Scan for the cell matching the given text and deliver its (X, Y) coordinate at center. 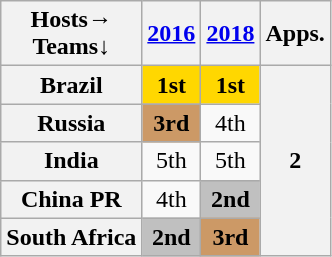
Russia (72, 123)
India (72, 161)
Hosts→Teams↓ (72, 34)
Brazil (72, 85)
2 (295, 161)
2016 (172, 34)
China PR (72, 199)
2018 (230, 34)
South Africa (72, 237)
Apps. (295, 34)
